Pinpoint the cell where the given text exists, returning its [X, Y] midpoint coordinate. 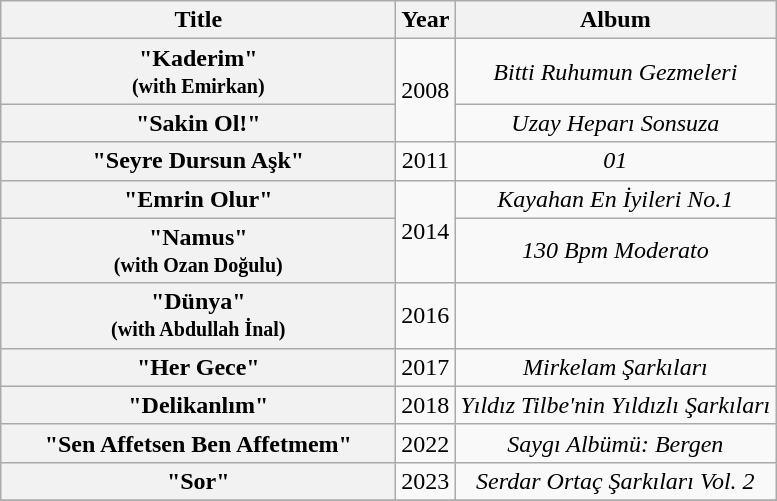
Serdar Ortaç Şarkıları Vol. 2 [616, 481]
Mirkelam Şarkıları [616, 367]
2011 [426, 161]
"Dünya"(with Abdullah İnal) [198, 316]
2023 [426, 481]
2017 [426, 367]
Uzay Heparı Sonsuza [616, 123]
2022 [426, 443]
Title [198, 20]
130 Bpm Moderato [616, 250]
2016 [426, 316]
Yıldız Tilbe'nin Yıldızlı Şarkıları [616, 405]
"Sen Affetsen Ben Affetmem" [198, 443]
2018 [426, 405]
01 [616, 161]
"Seyre Dursun Aşk" [198, 161]
"Delikanlım" [198, 405]
2008 [426, 90]
"Namus"(with Ozan Doğulu) [198, 250]
"Sakin Ol!" [198, 123]
Bitti Ruhumun Gezmeleri [616, 72]
"Emrin Olur" [198, 199]
"Her Gece" [198, 367]
"Kaderim"(with Emirkan) [198, 72]
2014 [426, 232]
Album [616, 20]
Year [426, 20]
"Sor" [198, 481]
Kayahan En İyileri No.1 [616, 199]
Saygı Albümü: Bergen [616, 443]
